Locate the cell with the specified text and output its (x, y) center coordinate. 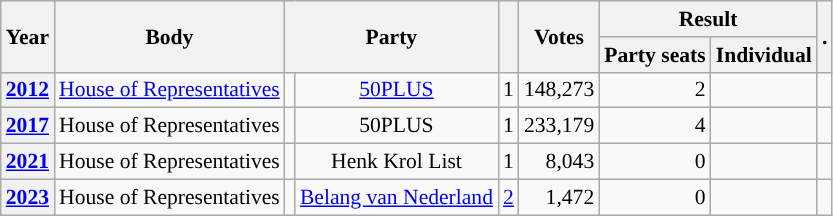
2012 (28, 90)
2017 (28, 126)
Party seats (654, 55)
Result (708, 19)
Votes (559, 36)
Belang van Nederland (396, 197)
8,043 (559, 162)
2023 (28, 197)
Henk Krol List (396, 162)
233,179 (559, 126)
. (825, 36)
Year (28, 36)
Party (392, 36)
1,472 (559, 197)
2021 (28, 162)
Body (170, 36)
Individual (764, 55)
148,273 (559, 90)
4 (654, 126)
